Provide the (X, Y) coordinate of the cell's center where the given text is located.  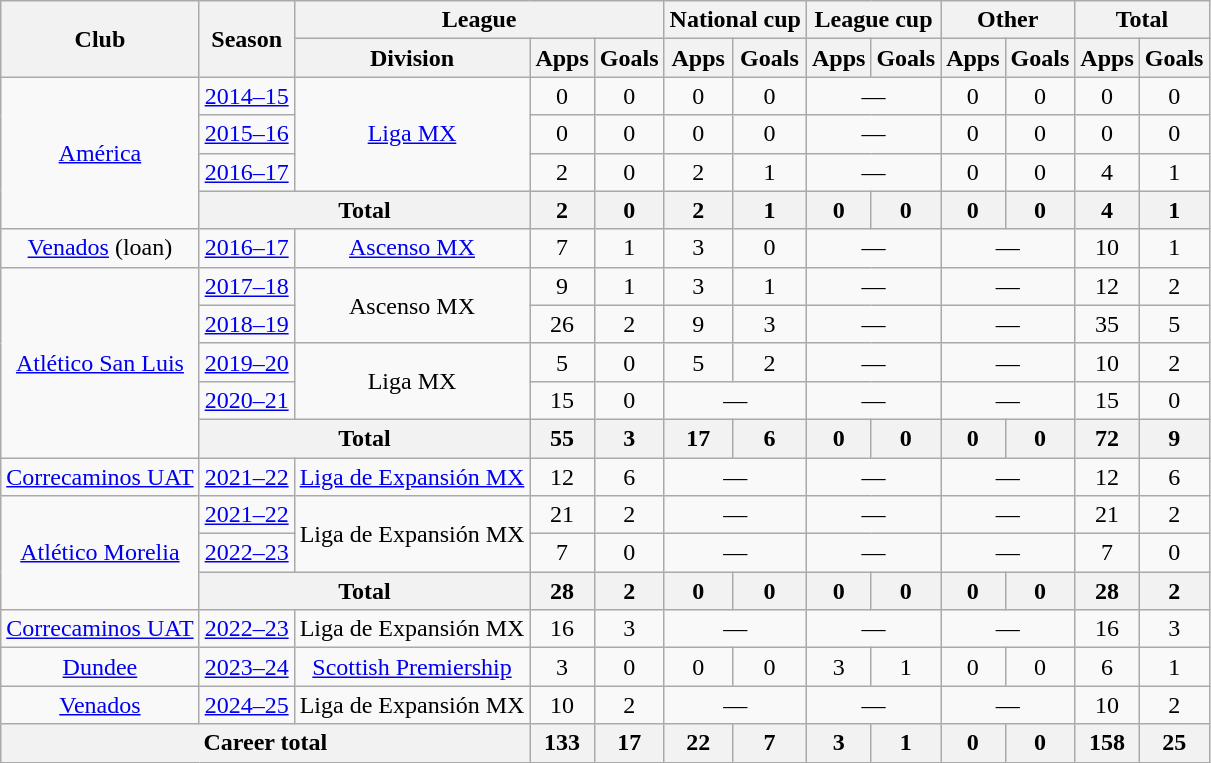
Dundee (100, 667)
25 (1174, 743)
72 (1107, 438)
Career total (266, 743)
League cup (873, 20)
Venados (100, 705)
2024–25 (246, 705)
2020–21 (246, 400)
2017–18 (246, 286)
2014–15 (246, 96)
22 (698, 743)
Atlético San Luis (100, 362)
2019–20 (246, 362)
2015–16 (246, 134)
Venados (loan) (100, 248)
League (479, 20)
Atlético Morelia (100, 553)
35 (1107, 324)
Other (1008, 20)
Club (100, 39)
26 (562, 324)
2018–19 (246, 324)
55 (562, 438)
América (100, 153)
Season (246, 39)
Division (412, 58)
2023–24 (246, 667)
National cup (735, 20)
Scottish Premiership (412, 667)
158 (1107, 743)
133 (562, 743)
